Return (x, y) of the center of cell containing provided text 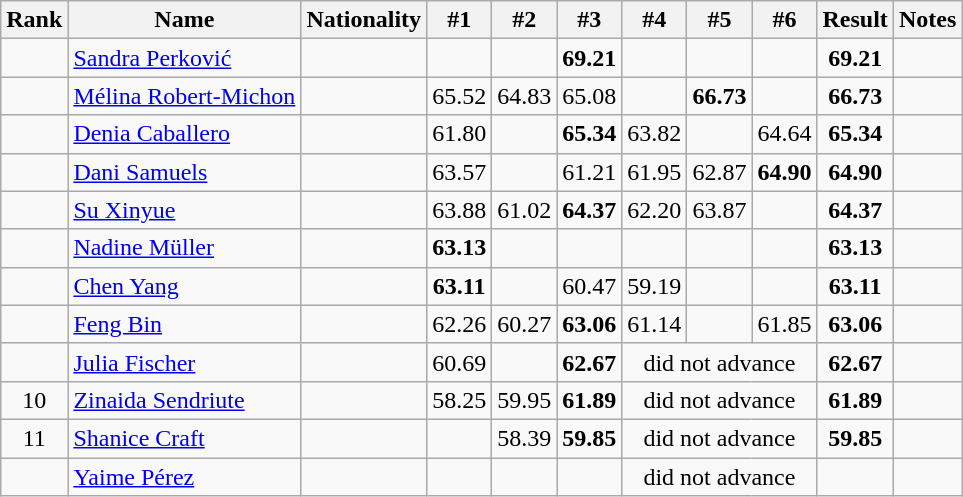
Feng Bin (184, 324)
Sandra Perković (184, 58)
60.69 (460, 362)
65.08 (590, 96)
60.27 (524, 324)
61.95 (654, 172)
61.02 (524, 210)
65.52 (460, 96)
59.95 (524, 400)
60.47 (590, 286)
Result (855, 20)
11 (34, 438)
Notes (927, 20)
61.14 (654, 324)
#5 (720, 20)
58.25 (460, 400)
Nadine Müller (184, 248)
Zinaida Sendriute (184, 400)
63.88 (460, 210)
Dani Samuels (184, 172)
58.39 (524, 438)
#3 (590, 20)
63.87 (720, 210)
#4 (654, 20)
Name (184, 20)
59.19 (654, 286)
Shanice Craft (184, 438)
Nationality (364, 20)
64.83 (524, 96)
62.26 (460, 324)
61.80 (460, 134)
63.82 (654, 134)
#6 (784, 20)
#1 (460, 20)
64.64 (784, 134)
Su Xinyue (184, 210)
61.21 (590, 172)
61.85 (784, 324)
62.87 (720, 172)
#2 (524, 20)
Denia Caballero (184, 134)
63.57 (460, 172)
Mélina Robert-Michon (184, 96)
10 (34, 400)
Yaime Pérez (184, 477)
Julia Fischer (184, 362)
Rank (34, 20)
62.20 (654, 210)
Chen Yang (184, 286)
